Extract the [x, y] coordinate from the center of the cell holding the provided text.  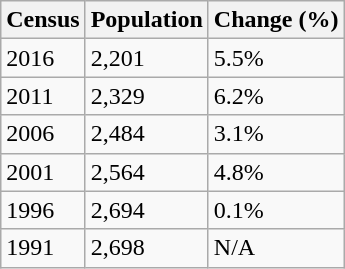
N/A [276, 248]
1991 [43, 248]
Population [146, 20]
5.5% [276, 58]
2,694 [146, 210]
0.1% [276, 210]
Change (%) [276, 20]
3.1% [276, 134]
2006 [43, 134]
6.2% [276, 96]
1996 [43, 210]
4.8% [276, 172]
2,484 [146, 134]
2,564 [146, 172]
Census [43, 20]
2016 [43, 58]
2011 [43, 96]
2,698 [146, 248]
2,329 [146, 96]
2001 [43, 172]
2,201 [146, 58]
